Return [x, y] of the center of cell containing provided text 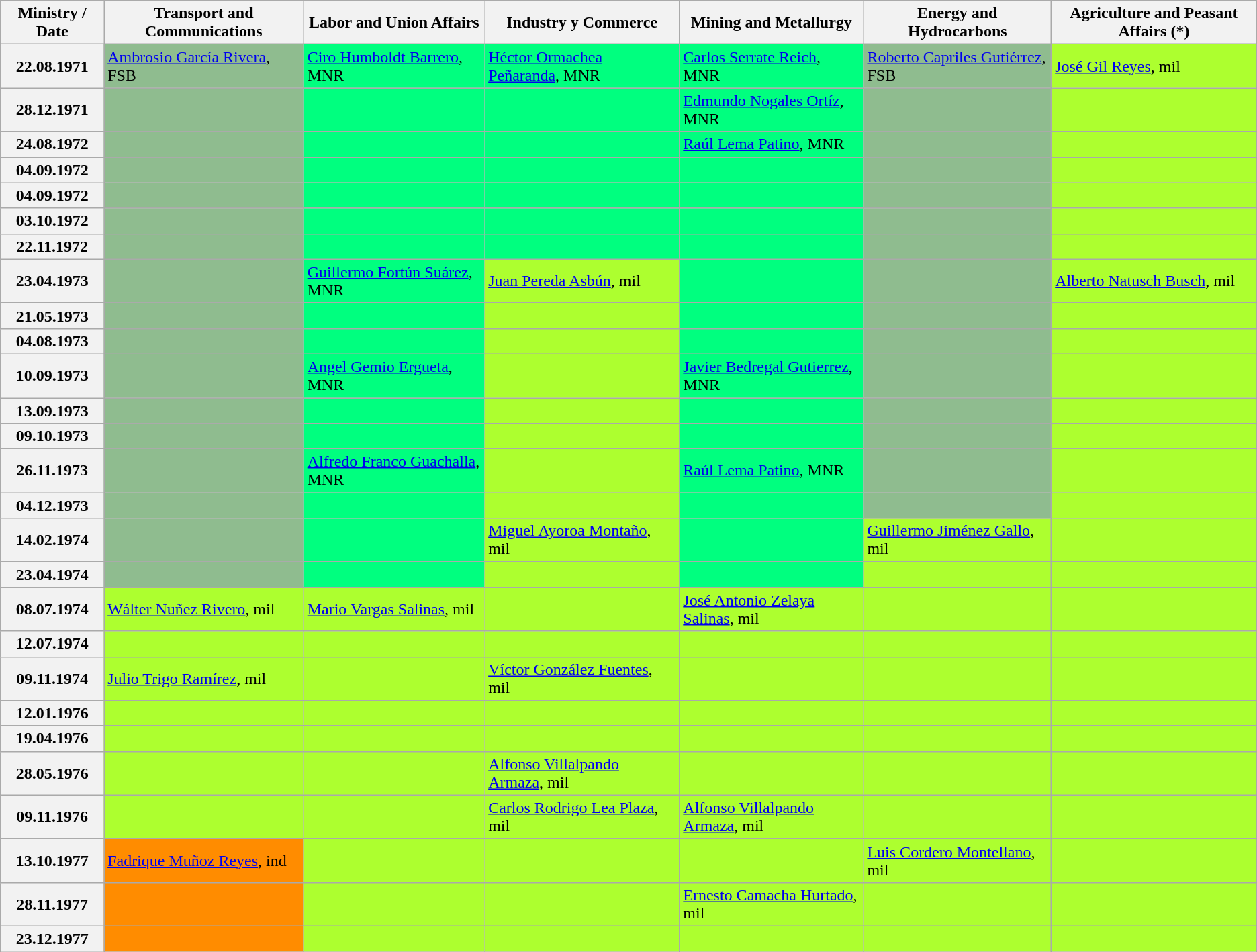
Alberto Natusch Busch, mil [1154, 281]
23.12.1977 [52, 939]
Industry y Commerce [582, 23]
04.12.1973 [52, 506]
Energy and Hydrocarbons [958, 23]
Fadrique Muñoz Reyes, ind [204, 861]
14.02.1974 [52, 540]
Juan Pereda Asbún, mil [582, 281]
26.11.1973 [52, 471]
28.11.1977 [52, 904]
28.12.1971 [52, 110]
21.05.1973 [52, 316]
10.09.1973 [52, 376]
Agriculture and Peasant Affairs (*) [1154, 23]
Ciro Humboldt Barrero, MNR [393, 66]
Carlos Rodrigo Lea Plaza, mil [582, 816]
12.07.1974 [52, 644]
Guillermo Fortún Suárez, MNR [393, 281]
Ernesto Camacha Hurtado, mil [772, 904]
Labor and Union Affairs [393, 23]
28.05.1976 [52, 773]
Mario Vargas Salinas, mil [393, 610]
04.08.1973 [52, 341]
23.04.1974 [52, 575]
Angel Gemio Ergueta, MNR [393, 376]
Alfredo Franco Guachalla, MNR [393, 471]
19.04.1976 [52, 739]
Héctor Ormachea Peñaranda, MNR [582, 66]
Víctor González Fuentes, mil [582, 678]
Roberto Capriles Gutiérrez, FSB [958, 66]
Carlos Serrate Reich, MNR [772, 66]
Julio Trigo Ramírez, mil [204, 678]
09.10.1973 [52, 436]
12.01.1976 [52, 713]
Luis Cordero Montellano, mil [958, 861]
José Antonio Zelaya Salinas, mil [772, 610]
08.07.1974 [52, 610]
Ministry / Date [52, 23]
Javier Bedregal Gutierrez, MNR [772, 376]
Miguel Ayoroa Montaño, mil [582, 540]
09.11.1974 [52, 678]
22.11.1972 [52, 246]
Ambrosio García Rivera, FSB [204, 66]
Transport and Communications [204, 23]
Guillermo Jiménez Gallo, mil [958, 540]
09.11.1976 [52, 816]
Edmundo Nogales Ortíz, MNR [772, 110]
Mining and Metallurgy [772, 23]
José Gil Reyes, mil [1154, 66]
22.08.1971 [52, 66]
24.08.1972 [52, 144]
23.04.1973 [52, 281]
Wálter Nuñez Rivero, mil [204, 610]
13.09.1973 [52, 410]
03.10.1972 [52, 221]
13.10.1977 [52, 861]
